Output the (X, Y) coordinate of the center of the cell containing the given text.  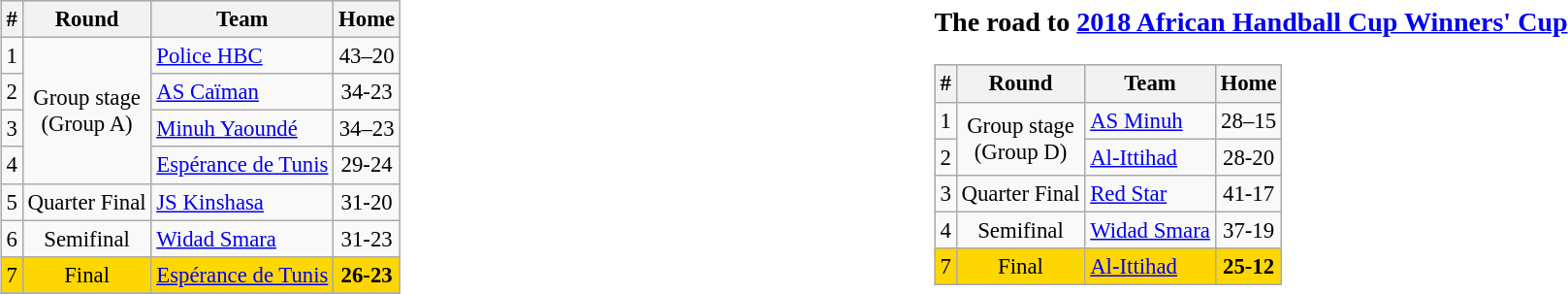
31-23 (367, 239)
AS Minuh (1150, 120)
Minuh Yaoundé (242, 129)
29-24 (367, 165)
34–23 (367, 129)
JS Kinshasa (242, 202)
Red Star (1150, 193)
34-23 (367, 92)
26-23 (367, 275)
28-20 (1249, 157)
25-12 (1249, 266)
41-17 (1249, 193)
AS Caïman (242, 92)
37-19 (1249, 230)
6 (12, 239)
Group stage(Group D) (1020, 138)
Police HBC (242, 56)
28–15 (1249, 120)
43–20 (367, 56)
5 (12, 202)
31-20 (367, 202)
Group stage(Group A) (87, 111)
